Capture the cell that displays the provided text and extract its (x, y) central coordinate. 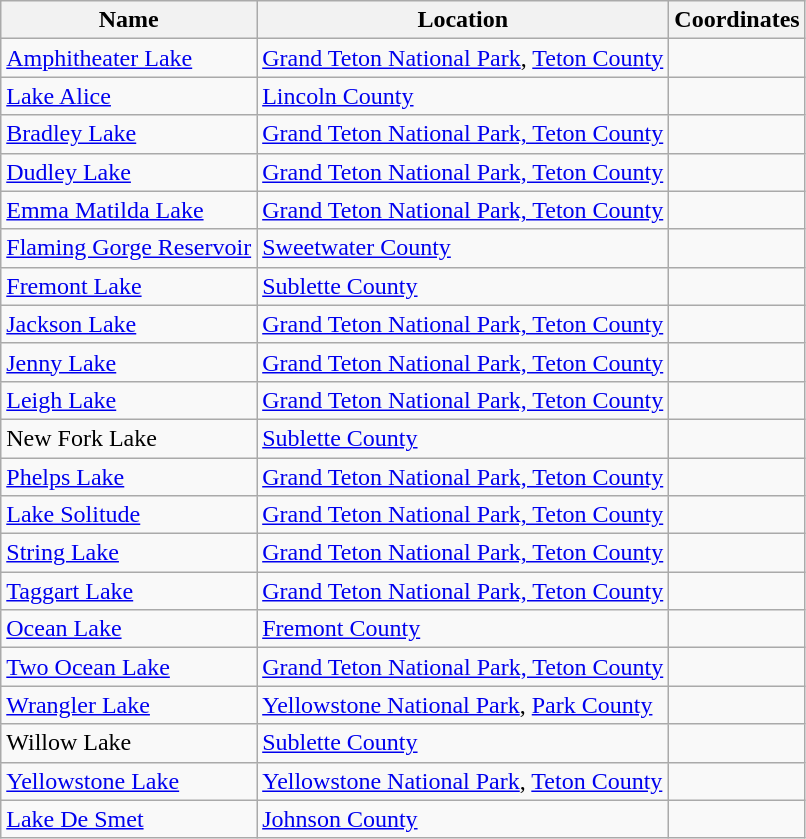
Dudley Lake (129, 172)
Fremont Lake (129, 286)
Willow Lake (129, 743)
Yellowstone National Park, Park County (463, 705)
Fremont County (463, 629)
New Fork Lake (129, 438)
Name (129, 20)
Two Ocean Lake (129, 667)
Jackson Lake (129, 324)
Wrangler Lake (129, 705)
Coordinates (737, 20)
Emma Matilda Lake (129, 210)
Jenny Lake (129, 362)
Taggart Lake (129, 591)
Johnson County (463, 819)
Flaming Gorge Reservoir (129, 248)
Leigh Lake (129, 400)
String Lake (129, 553)
Phelps Lake (129, 477)
Sweetwater County (463, 248)
Location (463, 20)
Ocean Lake (129, 629)
Lake Alice (129, 96)
Bradley Lake (129, 134)
Yellowstone Lake (129, 781)
Lake Solitude (129, 515)
Yellowstone National Park, Teton County (463, 781)
Lincoln County (463, 96)
Lake De Smet (129, 819)
Amphitheater Lake (129, 58)
